Determine the [X, Y] coordinate at the center of the cell enclosing the given text.  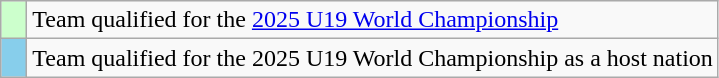
Team qualified for the 2025 U19 World Championship [373, 20]
Team qualified for the 2025 U19 World Championship as a host nation [373, 58]
